Return (x, y) of the center of cell containing provided text 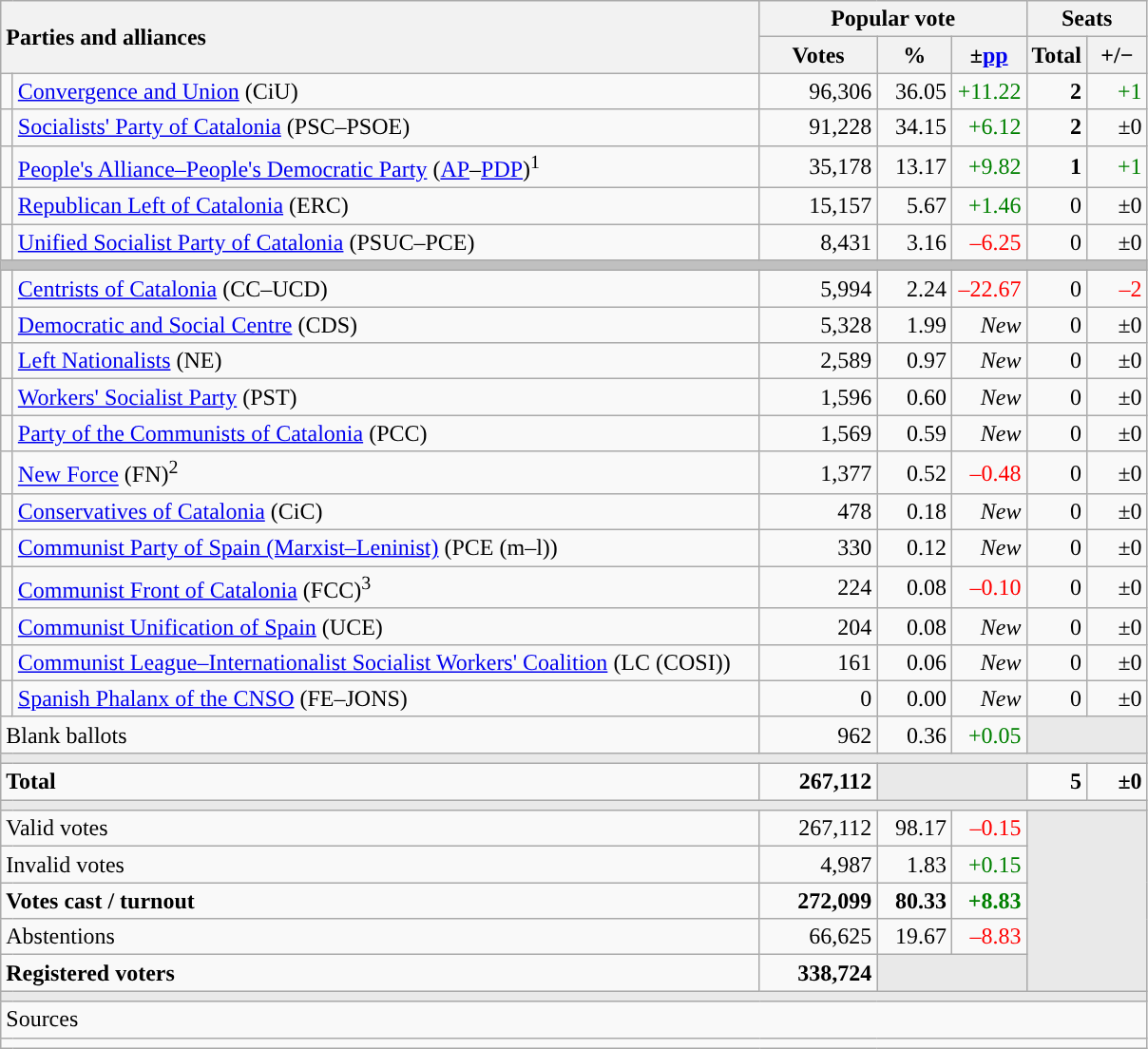
1.83 (914, 865)
224 (818, 587)
8,431 (818, 242)
19.67 (914, 937)
New Force (FN)2 (386, 473)
Left Nationalists (NE) (386, 361)
Registered voters (380, 973)
Workers' Socialist Party (PST) (386, 397)
Sources (574, 1020)
66,625 (818, 937)
13.17 (914, 167)
96,306 (818, 91)
Valid votes (380, 829)
Centrists of Catalonia (CC–UCD) (386, 289)
Republican Left of Catalonia (ERC) (386, 206)
+1.46 (988, 206)
91,228 (818, 127)
Communist Front of Catalonia (FCC)3 (386, 587)
Abstentions (380, 937)
Democratic and Social Centre (CDS) (386, 325)
–8.83 (988, 937)
0.12 (914, 548)
Socialists' Party of Catalonia (PSC–PSOE) (386, 127)
Invalid votes (380, 865)
0.00 (914, 698)
15,157 (818, 206)
0.59 (914, 433)
34.15 (914, 127)
962 (818, 734)
272,099 (818, 901)
–6.25 (988, 242)
+/− (1118, 55)
2.24 (914, 289)
+0.15 (988, 865)
3.16 (914, 242)
338,724 (818, 973)
330 (818, 548)
Conservatives of Catalonia (CiC) (386, 512)
+8.83 (988, 901)
Communist League–Internationalist Socialist Workers' Coalition (LC (COSI)) (386, 662)
–0.10 (988, 587)
+9.82 (988, 167)
1,569 (818, 433)
1,377 (818, 473)
80.33 (914, 901)
Spanish Phalanx of the CNSO (FE–JONS) (386, 698)
161 (818, 662)
0.36 (914, 734)
Unified Socialist Party of Catalonia (PSUC–PCE) (386, 242)
5,994 (818, 289)
0.18 (914, 512)
Blank ballots (380, 734)
0.97 (914, 361)
204 (818, 626)
2,589 (818, 361)
Communist Unification of Spain (UCE) (386, 626)
36.05 (914, 91)
Popular vote (893, 19)
0.60 (914, 397)
People's Alliance–People's Democratic Party (AP–PDP)1 (386, 167)
0.06 (914, 662)
5,328 (818, 325)
–2 (1118, 289)
4,987 (818, 865)
+0.05 (988, 734)
1 (1057, 167)
Communist Party of Spain (Marxist–Leninist) (PCE (m–l)) (386, 548)
1.99 (914, 325)
Votes cast / turnout (380, 901)
+6.12 (988, 127)
Convergence and Union (CiU) (386, 91)
–0.48 (988, 473)
1,596 (818, 397)
35,178 (818, 167)
±pp (988, 55)
Party of the Communists of Catalonia (PCC) (386, 433)
% (914, 55)
5 (1057, 782)
478 (818, 512)
98.17 (914, 829)
Parties and alliances (380, 37)
–0.15 (988, 829)
5.67 (914, 206)
Seats (1087, 19)
0.52 (914, 473)
–22.67 (988, 289)
+11.22 (988, 91)
Votes (818, 55)
